Determine the [x, y] coordinate at the center of the cell enclosing the given text.  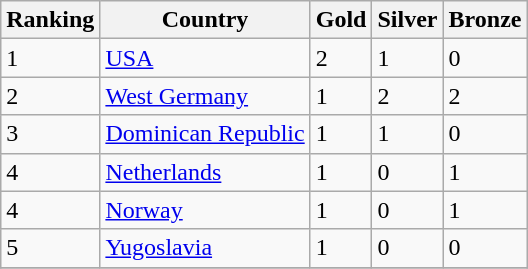
Netherlands [205, 172]
3 [50, 134]
Ranking [50, 20]
Silver [408, 20]
USA [205, 58]
Norway [205, 210]
West Germany [205, 96]
Gold [341, 20]
Dominican Republic [205, 134]
Bronze [485, 20]
Yugoslavia [205, 248]
5 [50, 248]
Country [205, 20]
